Scan for the cell matching the given text and deliver its [X, Y] coordinate at center. 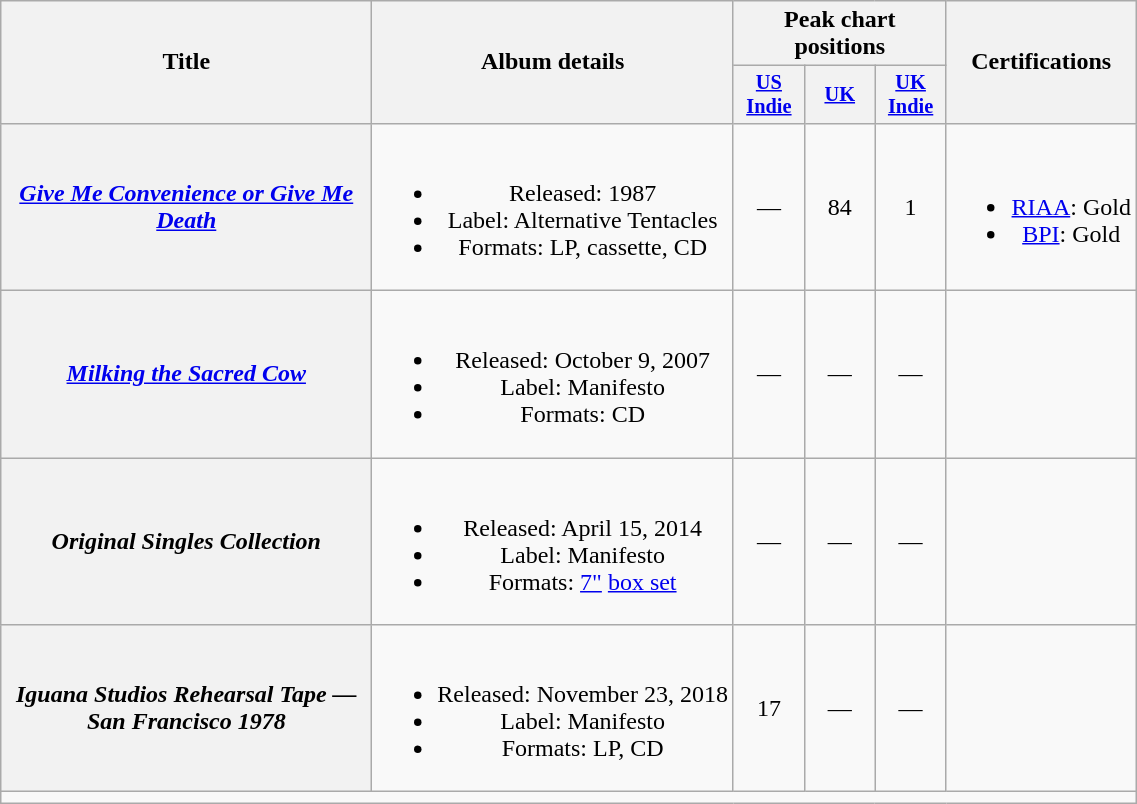
Certifications [1041, 62]
Album details [553, 62]
UKIndie [910, 95]
USIndie [768, 95]
RIAA: GoldBPI: Gold [1041, 206]
17 [768, 708]
Milking the Sacred Cow [186, 374]
Give Me Convenience or Give Me Death [186, 206]
Released: April 15, 2014Label: ManifestoFormats: 7" box set [553, 542]
UK [840, 95]
Title [186, 62]
84 [840, 206]
1 [910, 206]
Released: October 9, 2007Label: ManifestoFormats: CD [553, 374]
Peak chart positions [840, 34]
Original Singles Collection [186, 542]
Released: 1987Label: Alternative TentaclesFormats: LP, cassette, CD [553, 206]
Released: November 23, 2018Label: ManifestoFormats: LP, CD [553, 708]
Iguana Studios Rehearsal Tape — San Francisco 1978 [186, 708]
